Return [x, y] of the center of cell containing provided text 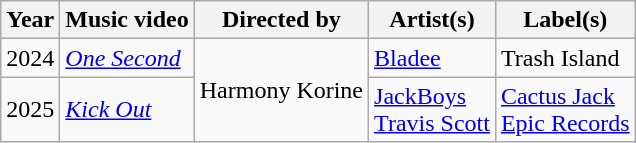
JackBoysTravis Scott [432, 110]
2024 [30, 58]
Harmony Korine [281, 90]
Kick Out [127, 110]
Bladee [432, 58]
Label(s) [565, 20]
2025 [30, 110]
One Second [127, 58]
Cactus JackEpic Records [565, 110]
Year [30, 20]
Trash Island [565, 58]
Music video [127, 20]
Artist(s) [432, 20]
Directed by [281, 20]
